Return (x, y) of the center of cell containing provided text 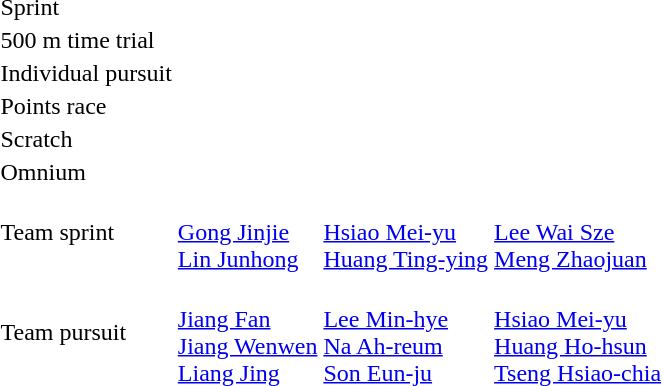
Hsiao Mei-yuHuang Ting-ying (406, 232)
Gong JinjieLin Junhong (248, 232)
